Search for the cell housing the specified text and yield its [X, Y] center coordinate. 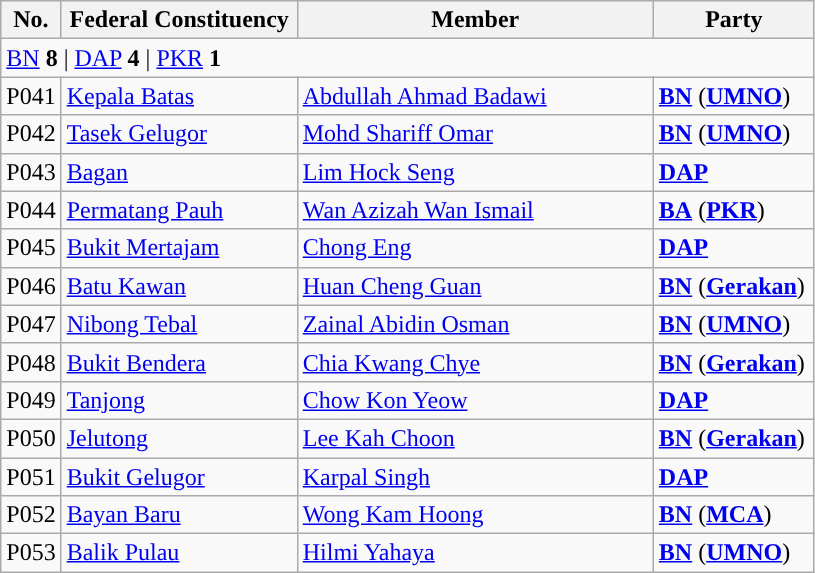
P044 [31, 210]
Bukit Bendera [179, 362]
P043 [31, 172]
Lee Kah Choon [475, 438]
P046 [31, 286]
Huan Cheng Guan [475, 286]
Bagan [179, 172]
Zainal Abidin Osman [475, 324]
Chow Kon Yeow [475, 400]
Hilmi Yahaya [475, 553]
Kepala Batas [179, 96]
Lim Hock Seng [475, 172]
Party [734, 20]
BA (PKR) [734, 210]
Karpal Singh [475, 477]
Nibong Tebal [179, 324]
BN 8 | DAP 4 | PKR 1 [408, 58]
Wan Azizah Wan Ismail [475, 210]
Bukit Mertajam [179, 248]
P048 [31, 362]
Member [475, 20]
BN (MCA) [734, 515]
Federal Constituency [179, 20]
P045 [31, 248]
Chong Eng [475, 248]
Bukit Gelugor [179, 477]
Abdullah Ahmad Badawi [475, 96]
P051 [31, 477]
P053 [31, 553]
Tasek Gelugor [179, 134]
Tanjong [179, 400]
P049 [31, 400]
Wong Kam Hoong [475, 515]
Bayan Baru [179, 515]
Mohd Shariff Omar [475, 134]
P052 [31, 515]
P042 [31, 134]
Permatang Pauh [179, 210]
P041 [31, 96]
Balik Pulau [179, 553]
Jelutong [179, 438]
P047 [31, 324]
Chia Kwang Chye [475, 362]
Batu Kawan [179, 286]
No. [31, 20]
P050 [31, 438]
